For the text-containing cell, return its midpoint in [X, Y] coordinate format. 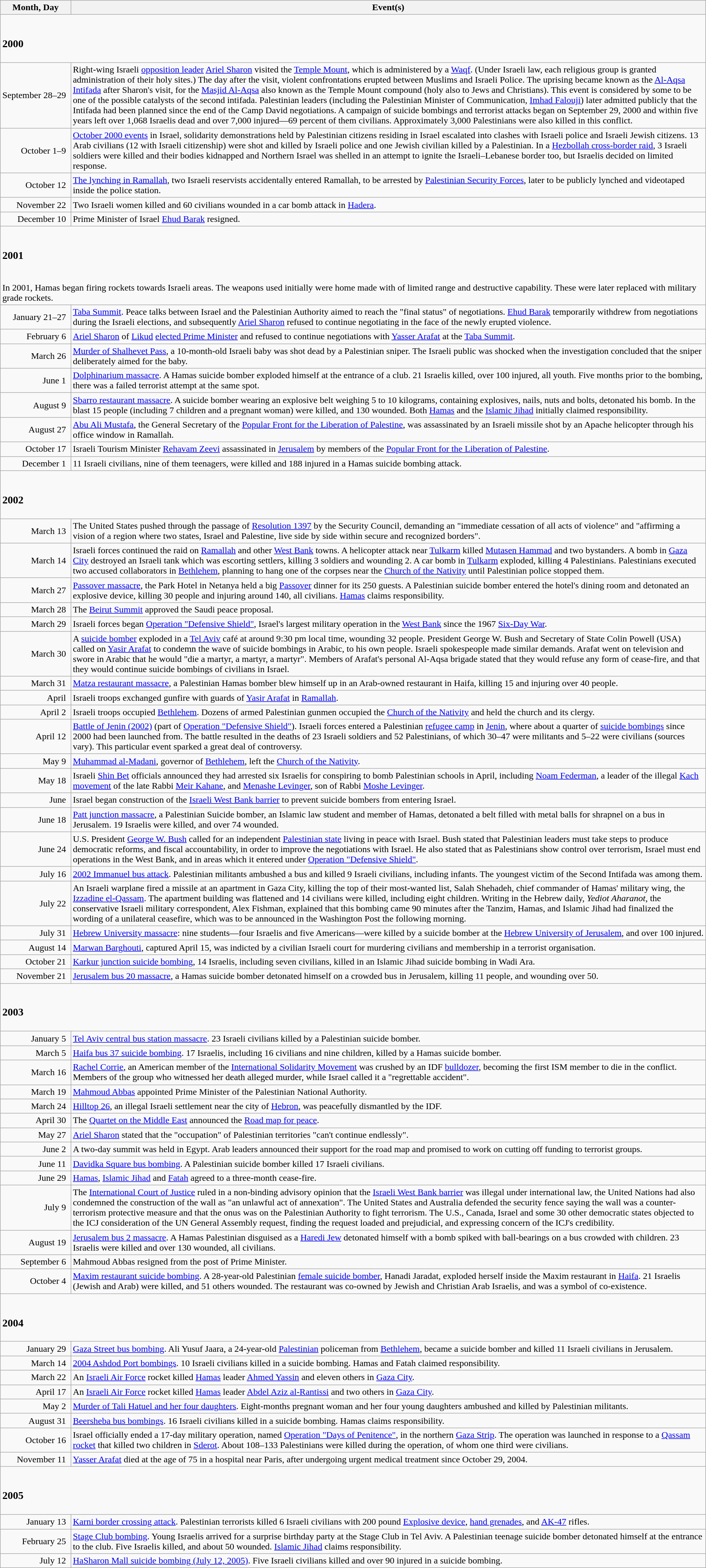
March 28 [35, 609]
2002 [353, 494]
Davidka Square bus bombing. A Palestinian suicide bomber killed 17 Israeli civilians. [388, 1163]
June 1 [35, 380]
January 29 [35, 1349]
The Quartet on the Middle East announced the Road map for peace. [388, 1120]
April [35, 698]
January 21–27 [35, 317]
2000 [353, 38]
Beersheba bus bombings. 16 Israeli civilians killed in a suicide bombing. Hamas claims responsibility. [388, 1420]
March 24 [35, 1106]
2005 [353, 1491]
March 29 [35, 624]
2003 [353, 1008]
July 31 [35, 933]
Israel began construction of the Israeli West Bank barrier to prevent suicide bombers from entering Israel. [388, 800]
August 19 [35, 1242]
October 4 [35, 1282]
Hamas, Islamic Jihad and Fatah agreed to a three-month cease-fire. [388, 1178]
March 16 [35, 1073]
Two Israeli women killed and 60 civilians wounded in a car bomb attack in Hadera. [388, 205]
An Israeli Air Force rocket killed Hamas leader Abdel Aziz al-Rantissi and two others in Gaza City. [388, 1392]
Matza restaurant massacre, a Palestinian Hamas bomber blew himself up in an Arab-owned restaurant in Haifa, killing 15 and injuring over 40 people. [388, 683]
Yasser Arafat died at the age of 75 in a hospital near Paris, after undergoing urgent medical treatment since October 29, 2004. [388, 1459]
HaSharon Mall suicide bombing (July 12, 2005). Five Israeli civilians killed and over 90 injured in a suicide bombing. [388, 1561]
August 31 [35, 1420]
Mahmoud Abbas resigned from the post of Prime Minister. [388, 1262]
February 6 [35, 337]
Murder of Tali Hatuel and her four daughters. Eight-months pregnant woman and her four young daughters ambushed and killed by Palestinian militants. [388, 1406]
Ariel Sharon stated that the "occupation" of Palestinian territories "can't continue endlessly". [388, 1135]
Israeli Tourism Minister Rehavam Zeevi assassinated in Jerusalem by members of the Popular Front for the Liberation of Palestine. [388, 449]
March 26 [35, 356]
July 16 [35, 874]
December 1 [35, 463]
June [35, 800]
Karni border crossing attack. Palestinian terrorists killed 6 Israeli civilians with 200 pound Explosive device, hand grenades, and AK-47 rifles. [388, 1522]
Month, Day [35, 8]
Tel Aviv central bus station massacre. 23 Israeli civilians killed by a Palestinian suicide bomber. [388, 1039]
October 17 [35, 449]
March 5 [35, 1053]
Ariel Sharon of Likud elected Prime Minister and refused to continue negotiations with Yasser Arafat at the Taba Summit. [388, 337]
April 12 [35, 737]
August 14 [35, 947]
January 5 [35, 1039]
November 11 [35, 1459]
August 9 [35, 405]
June 29 [35, 1178]
Haifa bus 37 suicide bombing. 17 Israelis, including 16 civilians and nine children, killed by a Hamas suicide bomber. [388, 1053]
September 6 [35, 1262]
June 24 [35, 849]
April 17 [35, 1392]
March 19 [35, 1092]
The Beirut Summit approved the Saudi peace proposal. [388, 609]
May 9 [35, 761]
Marwan Barghouti, captured April 15, was indicted by a civilian Israeli court for murdering civilians and membership in a terrorist organisation. [388, 947]
April 2 [35, 712]
June 18 [35, 820]
Israeli troops occupied Bethlehem. Dozens of armed Palestinian gunmen occupied the Church of the Nativity and held the church and its clergy. [388, 712]
2004 Ashdod Port bombings. 10 Israeli civilians killed in a suicide bombing. Hamas and Fatah claimed responsibility. [388, 1363]
Prime Minister of Israel Ehud Barak resigned. [388, 219]
Israeli forces began Operation "Defensive Shield", Israel's largest military operation in the West Bank since the 1967 Six-Day War. [388, 624]
Mahmoud Abbas appointed Prime Minister of the Palestinian National Authority. [388, 1092]
September 28–29 [35, 95]
March 30 [35, 654]
October 21 [35, 962]
Hilltop 26, an illegal Israeli settlement near the city of Hebron, was peacefully dismantled by the IDF. [388, 1106]
August 27 [35, 429]
March 22 [35, 1377]
May 27 [35, 1135]
Muhammad al-Madani, governor of Bethlehem, left the Church of the Nativity. [388, 761]
October 1–9 [35, 150]
Karkur junction suicide bombing, 14 Israelis, including seven civilians, killed in an Islamic Jihad suicide bombing in Wadi Ara. [388, 962]
July 9 [35, 1208]
December 10 [35, 219]
November 22 [35, 205]
November 21 [35, 976]
Jerusalem bus 20 massacre, a Hamas suicide bomber detonated himself on a crowded bus in Jerusalem, killing 11 people, and wounding over 50. [388, 976]
July 12 [35, 1561]
2004 [353, 1318]
11 Israeli civilians, nine of them teenagers, were killed and 188 injured in a Hamas suicide bombing attack. [388, 463]
May 2 [35, 1406]
October 16 [35, 1440]
Israeli troops exchanged gunfire with guards of Yasir Arafat in Ramallah. [388, 698]
June 11 [35, 1163]
An Israeli Air Force rocket killed Hamas leader Ahmed Yassin and eleven others in Gaza City. [388, 1377]
March 31 [35, 683]
January 13 [35, 1522]
February 25 [35, 1541]
Event(s) [388, 8]
March 27 [35, 590]
May 18 [35, 780]
June 2 [35, 1149]
July 22 [35, 903]
October 12 [35, 185]
April 30 [35, 1120]
March 13 [35, 531]
